Identify which cell holds the provided text, then report its [X, Y] central coordinate. 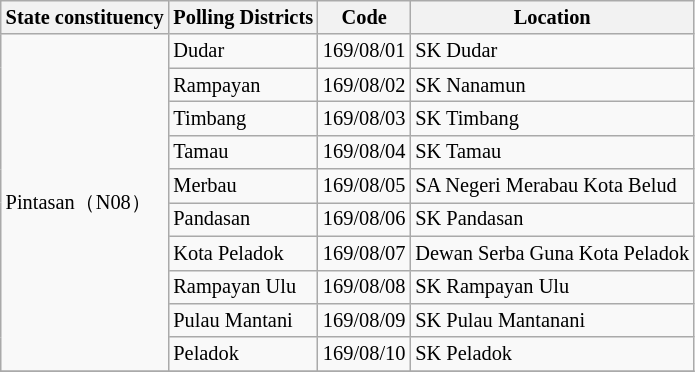
169/08/01 [364, 51]
Code [364, 17]
Tamau [243, 152]
169/08/04 [364, 152]
Rampayan Ulu [243, 287]
SK Peladok [552, 354]
169/08/02 [364, 85]
SK Nanamun [552, 85]
Rampayan [243, 85]
Timbang [243, 118]
Pandasan [243, 219]
SK Rampayan Ulu [552, 287]
169/08/08 [364, 287]
Dewan Serba Guna Kota Peladok [552, 253]
SK Timbang [552, 118]
State constituency [85, 17]
Peladok [243, 354]
Polling Districts [243, 17]
SK Pandasan [552, 219]
169/08/06 [364, 219]
169/08/05 [364, 186]
Location [552, 17]
Merbau [243, 186]
SK Pulau Mantanani [552, 320]
Pulau Mantani [243, 320]
169/08/03 [364, 118]
169/08/09 [364, 320]
SK Tamau [552, 152]
SA Negeri Merabau Kota Belud [552, 186]
169/08/07 [364, 253]
Dudar [243, 51]
Kota Peladok [243, 253]
SK Dudar [552, 51]
169/08/10 [364, 354]
Pintasan（N08） [85, 202]
